Return (x, y) of the center of cell containing provided text 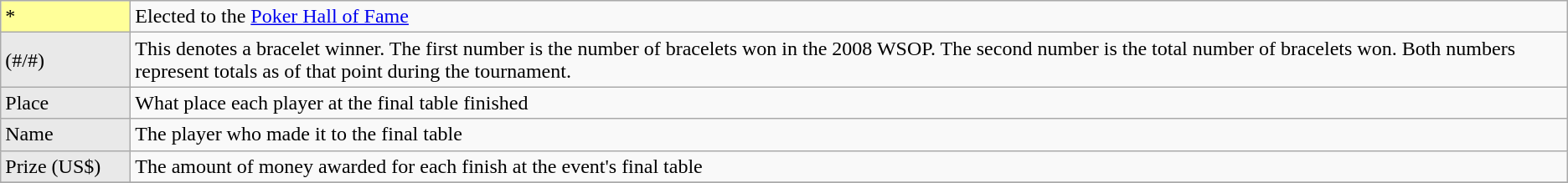
The amount of money awarded for each finish at the event's final table (849, 166)
Name (65, 135)
What place each player at the final table finished (849, 103)
* (65, 17)
Place (65, 103)
The player who made it to the final table (849, 135)
Elected to the Poker Hall of Fame (849, 17)
Prize (US$) (65, 166)
(#/#) (65, 60)
